Detect which cell encompasses the target text, then output its (X, Y) center coordinate. 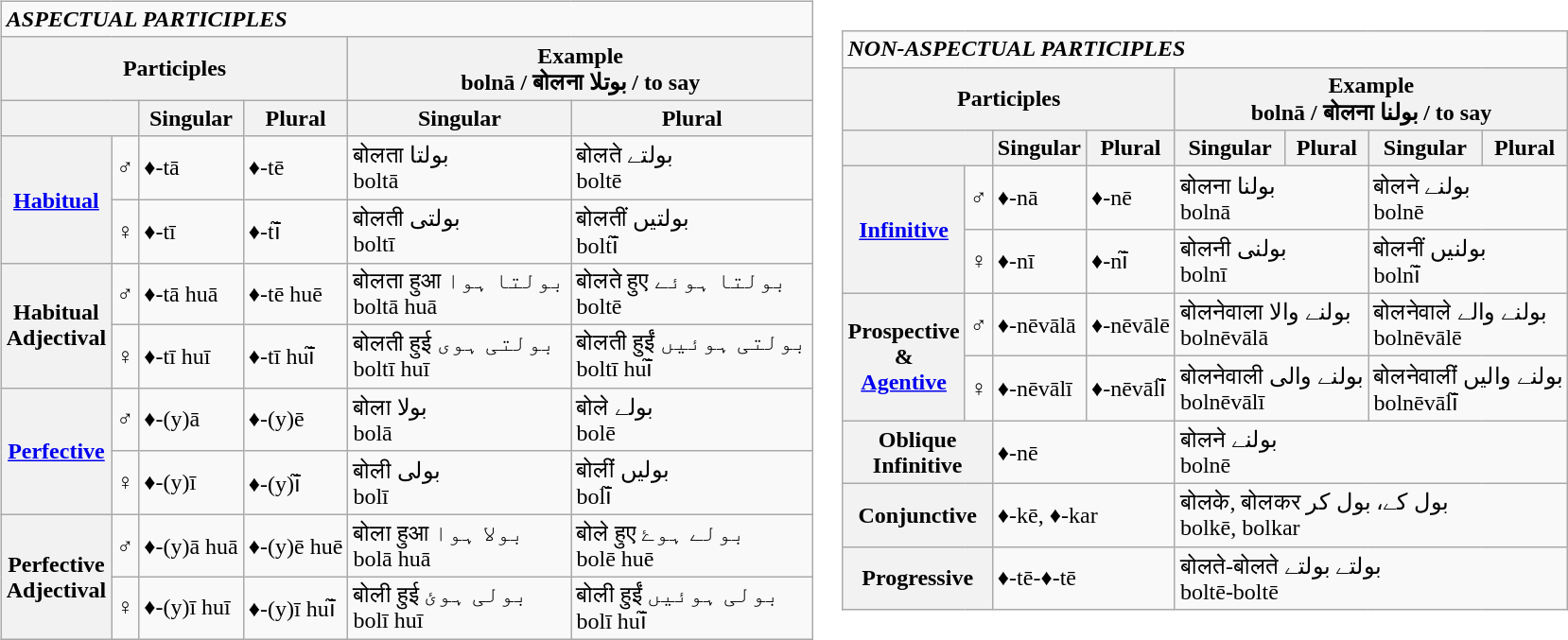
♦-nēvālī (1038, 389)
♦-tī̃ (295, 231)
बोला بولاbolā (460, 420)
बोलते بولتےboltē (692, 168)
♦-(y)ā huā (191, 546)
♦-nēvālī̃ (1130, 389)
बोलता हुआ بولتا ہواboltā huā (460, 295)
बोले हुए بولے ہوۓbolē huē (692, 546)
♦-nī (1038, 261)
♦-(y)ī̃ (295, 483)
♦-(y)ī (191, 483)
ASPECTUAL PARTICIPLES (407, 19)
♦-tē-♦-tē (1084, 579)
बोलीं بولیںbolī̃ (692, 483)
♦-tē (295, 168)
NON-ASPECTUAL PARTICIPLES (1205, 49)
♦-(y)ā (191, 420)
बोला हुआ بولا ہواbolā huā (460, 546)
Prospective&Agentive (904, 357)
बोलनी بولنیbolnī (1271, 261)
बोलके, बोलकर بول کے، بول کرbolkē, bolkar (1371, 516)
Examplebolnā / बोलना بوتلا / to say (581, 68)
♦-tē huē (295, 295)
बोलनेवाले بولنے والےbolnēvālē (1468, 325)
बोलते-बोलते بولتے بولتےboltē-boltē (1371, 579)
♦-(y)ī huī (191, 609)
बोलनेवाली بولنے والیbolnēvālī (1271, 389)
बोलनीं بولنیںbolnī̃ (1468, 261)
ObliqueInfinitive (917, 452)
बोली हुईं بولی ہوئیںbolī huī̃ (692, 609)
♦-nēvālē (1130, 325)
♦-nī̃ (1130, 261)
HabitualAdjectival (56, 326)
♦-tā (191, 168)
♦-tā huā (191, 295)
♦-(y)ē huē (295, 546)
बोलता بولتاboltā (460, 168)
PerfectiveAdjectival (56, 578)
♦-nā (1038, 199)
Habitual (56, 200)
बोलती بولتیboltī (460, 231)
बोलना بولناbolnā (1271, 199)
बोली हुई بولی ہوئbolī huī (460, 609)
बोलनेवाला بولنے والاbolnēvālā (1271, 325)
बोले بولےbolē (692, 420)
♦-(y)ē (295, 420)
Examplebolnā / बोलना بولنا / to say (1371, 98)
Perfective (56, 452)
♦-nēvālā (1038, 325)
बोलते हुए بولتا ہوئےboltē (692, 295)
♦-tī huī̃ (295, 357)
Progressive (917, 579)
Infinitive (904, 231)
बोलती हुईं بولتی ہوئیںboltī huī̃ (692, 357)
♦-tī (191, 231)
♦-(y)ī huī̃ (295, 609)
Conjunctive (917, 516)
♦-kē, ♦-kar (1084, 516)
बोली بولیbolī (460, 483)
बोलतीं بولتیںboltī̃ (692, 231)
बोलती हुई بولتی ہویboltī huī (460, 357)
♦-tī huī (191, 357)
बोलनेवालीं بولنے والیںbolnēvālī̃ (1468, 389)
